Scan for the cell matching the given text and deliver its [X, Y] coordinate at center. 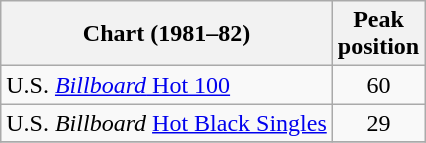
Chart (1981–82) [167, 34]
U.S. Billboard Hot 100 [167, 85]
U.S. Billboard Hot Black Singles [167, 123]
60 [378, 85]
Peakposition [378, 34]
29 [378, 123]
